Search for the cell housing the specified text and yield its (X, Y) center coordinate. 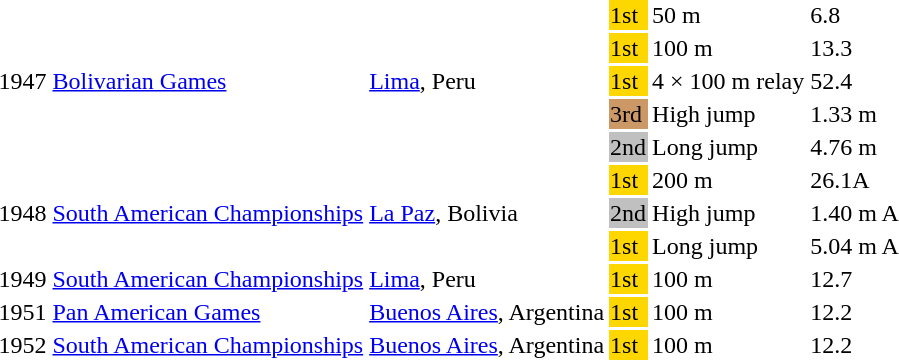
La Paz, Bolivia (487, 213)
50 m (728, 15)
Bolivarian Games (208, 81)
Pan American Games (208, 312)
4 × 100 m relay (728, 81)
3rd (628, 114)
200 m (728, 180)
